Determine the [x, y] coordinate at the center of the cell enclosing the given text.  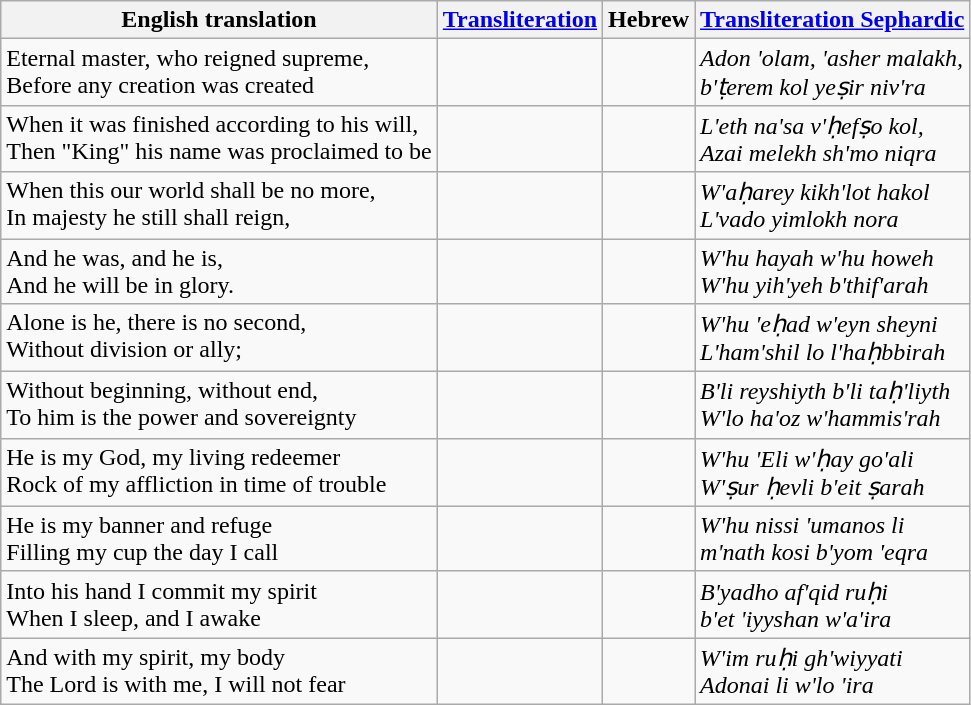
Transliteration [520, 20]
And he was, and he is,And he will be in glory. [220, 270]
W'hu 'eḥad w'eyn sheyniL'ham'shil lo l'haḥbbirah [832, 338]
And with my spirit, my bodyThe Lord is with me, I will not fear [220, 672]
W'aḥarey kikh'lot hakolL'vado yimlokh nora [832, 206]
L'eth na'sa v'ḥefṣo kol,Azai melekh sh'mo niqra [832, 138]
W'im ruḥi gh'wiyyatiAdonai li w'lo 'ira [832, 672]
English translation [220, 20]
W'hu hayah w'hu howehW'hu yih'yeh b'thif'arah [832, 270]
Adon 'olam, 'asher malakh,b'ṭerem kol yeṣir niv'ra [832, 72]
Hebrew [649, 20]
B'yadho af'qid ruḥib'et 'iyyshan w'a'ira [832, 604]
He is my banner and refugeFilling my cup the day I call [220, 538]
Into his hand I commit my spiritWhen I sleep, and I awake [220, 604]
When this our world shall be no more,In majesty he still shall reign, [220, 206]
Transliteration Sephardic [832, 20]
Eternal master, who reigned supreme,Before any creation was created [220, 72]
W'hu 'Eli w'ḥay go'aliW'ṣur ḥevli b'eit ṣarah [832, 472]
When it was finished according to his will,Then "King" his name was proclaimed to be [220, 138]
B'li reyshiyth b'li taḥ'liythW'lo ha'oz w'hammis'rah [832, 406]
Without beginning, without end,To him is the power and sovereignty [220, 406]
W'hu nissi 'umanos lim'nath kosi b'yom 'eqra [832, 538]
Alone is he, there is no second,Without division or ally; [220, 338]
He is my God, my living redeemerRock of my affliction in time of trouble [220, 472]
